Identify which cell holds the provided text, then report its [x, y] central coordinate. 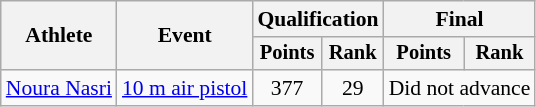
Final [460, 19]
377 [286, 88]
Athlete [59, 36]
Noura Nasri [59, 88]
Qualification [318, 19]
Event [184, 36]
Did not advance [460, 88]
10 m air pistol [184, 88]
29 [353, 88]
